Locate the cell with the specified text and output its [X, Y] center coordinate. 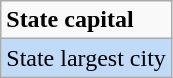
State largest city [86, 58]
State capital [86, 20]
